Return (X, Y) of the center of cell containing provided text 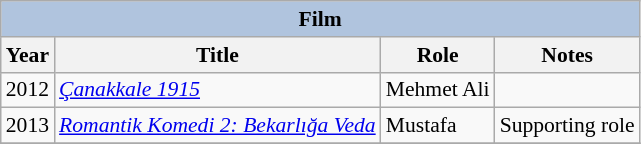
2012 (28, 90)
Mustafa (438, 126)
Çanakkale 1915 (218, 90)
2013 (28, 126)
Film (320, 19)
Role (438, 55)
Notes (568, 55)
Mehmet Ali (438, 90)
Title (218, 55)
Supporting role (568, 126)
Romantik Komedi 2: Bekarlığa Veda (218, 126)
Year (28, 55)
